For the text-containing cell, return its midpoint in [x, y] coordinate format. 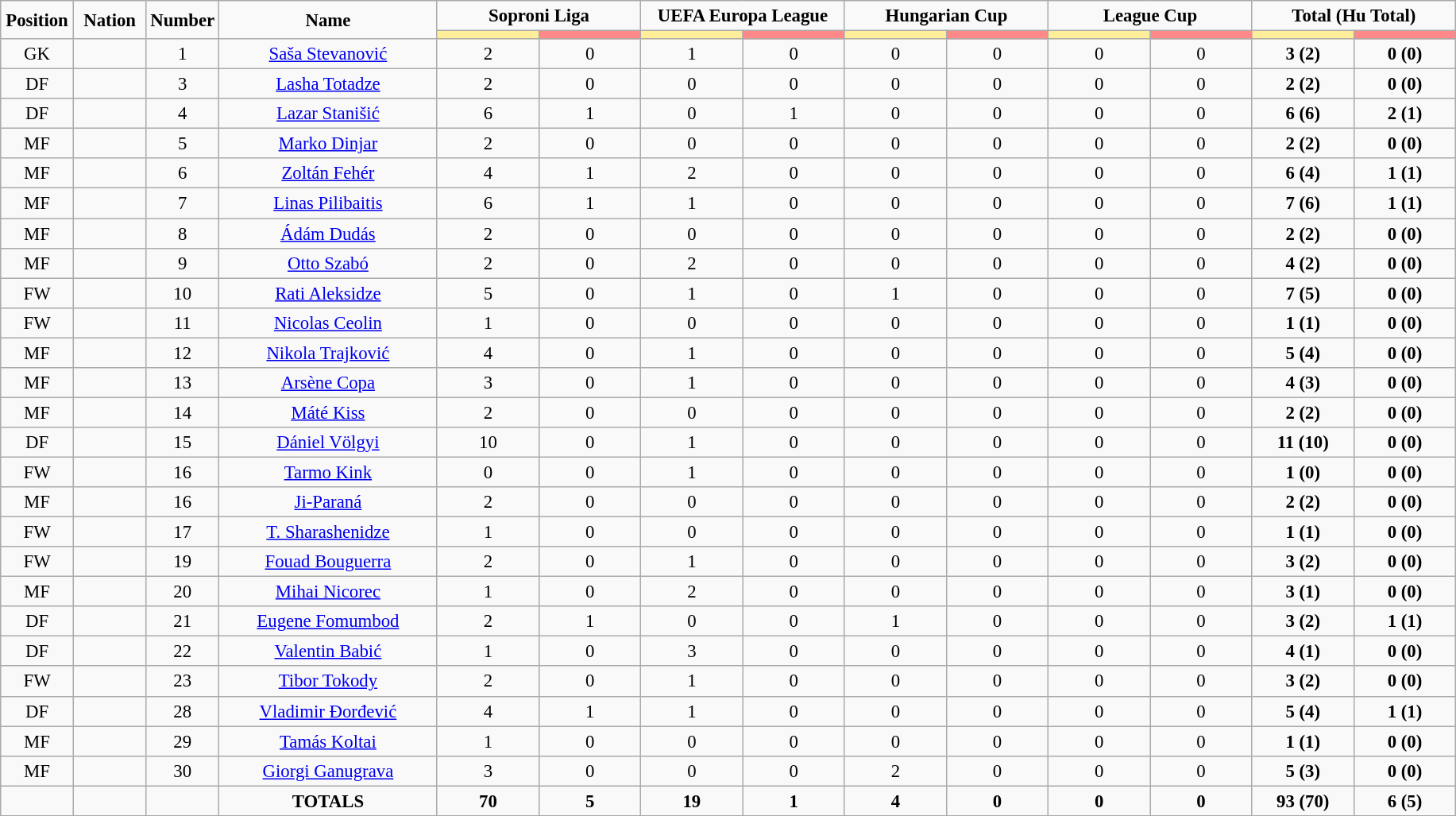
Lazar Stanišić [329, 114]
30 [183, 771]
9 [183, 263]
13 [183, 383]
Ji-Paraná [329, 502]
Vladimir Đorđević [329, 711]
8 [183, 234]
Marko Dinjar [329, 144]
7 (5) [1303, 293]
Mihai Nicorec [329, 592]
Nation [110, 20]
6 (4) [1303, 174]
17 [183, 532]
Tibor Tokody [329, 682]
5 (3) [1303, 771]
Lasha Totadze [329, 84]
Nicolas Ceolin [329, 323]
Arsène Copa [329, 383]
Fouad Bouguerra [329, 562]
1 (0) [1303, 472]
Máté Kiss [329, 412]
28 [183, 711]
4 (3) [1303, 383]
Position [37, 20]
Number [183, 20]
GK [37, 54]
14 [183, 412]
7 (6) [1303, 203]
Nikola Trajković [329, 353]
4 (1) [1303, 652]
League Cup [1150, 16]
T. Sharashenidze [329, 532]
21 [183, 621]
6 (6) [1303, 114]
4 (2) [1303, 263]
Otto Szabó [329, 263]
15 [183, 443]
11 [183, 323]
20 [183, 592]
Name [329, 20]
6 (5) [1404, 801]
Tarmo Kink [329, 472]
70 [488, 801]
11 (10) [1303, 443]
Saša Stevanović [329, 54]
Zoltán Fehér [329, 174]
Hungarian Cup [946, 16]
Ádám Dudás [329, 234]
Soproni Liga [539, 16]
Eugene Fomumbod [329, 621]
2 (1) [1404, 114]
22 [183, 652]
Giorgi Ganugrava [329, 771]
3 (1) [1303, 592]
TOTALS [329, 801]
Tamás Koltai [329, 741]
23 [183, 682]
Rati Aleksidze [329, 293]
Total (Hu Total) [1354, 16]
Valentin Babić [329, 652]
12 [183, 353]
UEFA Europa League [743, 16]
Dániel Völgyi [329, 443]
7 [183, 203]
29 [183, 741]
Linas Pilibaitis [329, 203]
93 (70) [1303, 801]
